Return (x, y) of the center of cell containing provided text 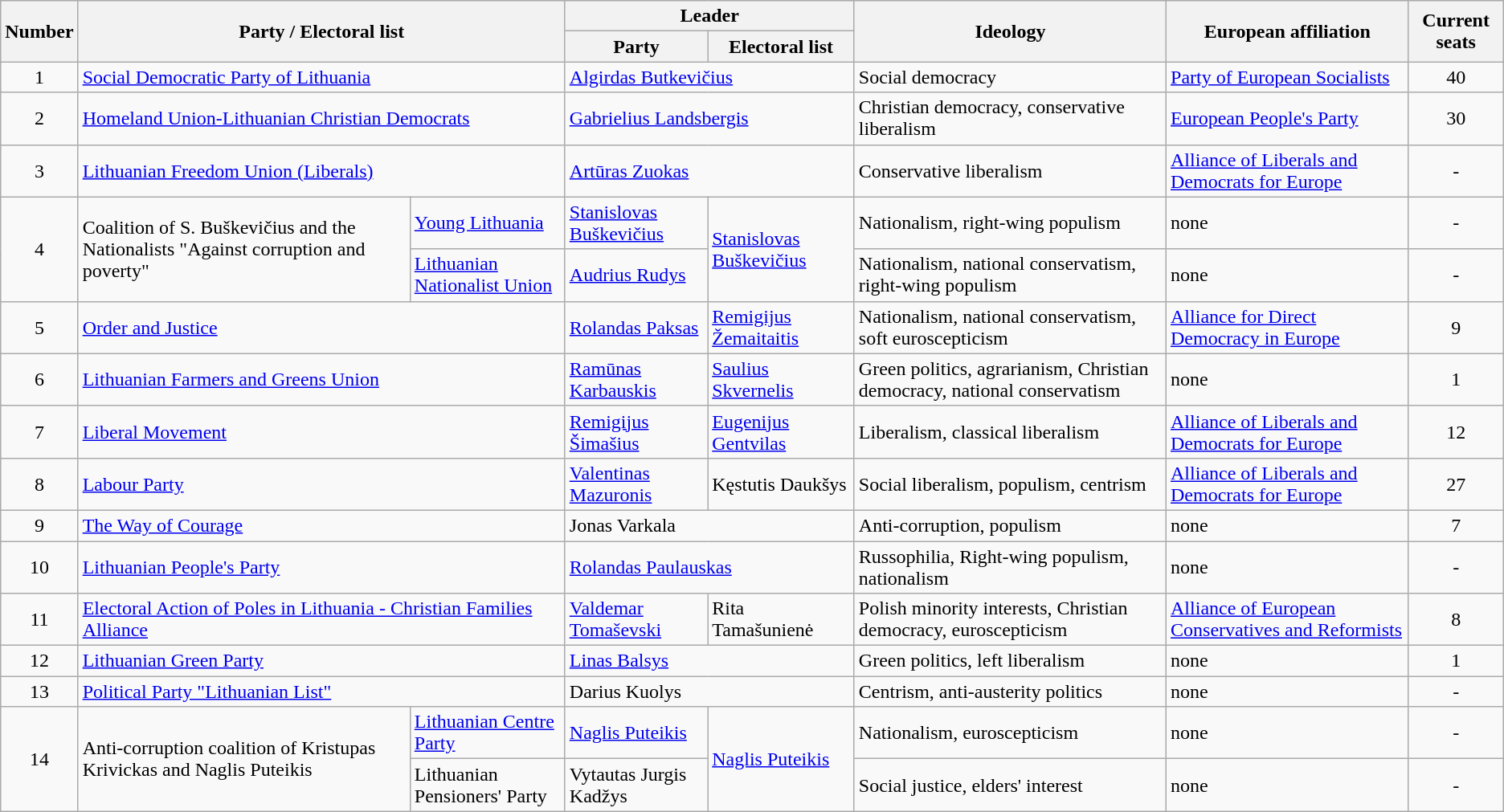
Electoral list (781, 47)
Number (39, 31)
Order and Justice (321, 328)
Electoral Action of Poles in Lithuania - Christian Families Alliance (321, 620)
Social liberalism, populism, centrism (1010, 484)
Audrius Rudys (636, 275)
Young Lithuania (487, 223)
Nationalism, national conservatism, soft euroscepticism (1010, 328)
Polish minority interests, Christian democracy, euroscepticism (1010, 620)
Liberalism, classical liberalism (1010, 432)
2 (39, 119)
Lithuanian Pensioners' Party (487, 785)
Artūras Zuokas (709, 170)
Valdemar Tomaševski (636, 620)
Vytautas Jurgis Kadžys (636, 785)
Eugenijus Gentvilas (781, 432)
Lithuanian Nationalist Union (487, 275)
Party / Electoral list (321, 31)
4 (39, 249)
Centrism, anti-austerity politics (1010, 692)
Party of European Socialists (1288, 77)
Gabrielius Landsbergis (709, 119)
Labour Party (321, 484)
Remigijus Šimašius (636, 432)
6 (39, 379)
5 (39, 328)
Coalition of S. Buškevičius and the Nationalists "Against corruption and poverty" (244, 249)
Political Party "Lithuanian List" (321, 692)
Lithuanian Green Party (321, 661)
Nationalism, national conservatism, right-wing populism (1010, 275)
Alliance for Direct Democracy in Europe (1288, 328)
Russophilia, Right-wing populism, nationalism (1010, 567)
Rita Tamašunienė (781, 620)
Valentinas Mazuronis (636, 484)
Rolandas Paulauskas (709, 567)
The Way of Courage (321, 525)
Lithuanian Freedom Union (Liberals) (321, 170)
27 (1456, 484)
Alliance of European Conservatives and Reformists (1288, 620)
Kęstutis Daukšys (781, 484)
Current seats (1456, 31)
Nationalism, right-wing populism (1010, 223)
Leader (709, 16)
Conservative liberalism (1010, 170)
11 (39, 620)
Green politics, left liberalism (1010, 661)
30 (1456, 119)
Algirdas Butkevičius (709, 77)
40 (1456, 77)
13 (39, 692)
Social democracy (1010, 77)
Social justice, elders' interest (1010, 785)
Lithuanian Farmers and Greens Union (321, 379)
Liberal Movement (321, 432)
Anti-corruption, populism (1010, 525)
Saulius Skvernelis (781, 379)
Jonas Varkala (709, 525)
Christian democracy, conservative liberalism (1010, 119)
Lithuanian Centre Party (487, 732)
Darius Kuolys (709, 692)
European affiliation (1288, 31)
Green politics, agrarianism, Christian democracy, national conservatism (1010, 379)
Anti-corruption coalition of Kristupas Krivickas and Naglis Puteikis (244, 759)
Nationalism, euroscepticism (1010, 732)
Ideology (1010, 31)
Linas Balsys (709, 661)
3 (39, 170)
10 (39, 567)
Remigijus Žemaitaitis (781, 328)
14 (39, 759)
Social Democratic Party of Lithuania (321, 77)
Rolandas Paksas (636, 328)
Lithuanian People's Party (321, 567)
Homeland Union-Lithuanian Christian Democrats (321, 119)
Ramūnas Karbauskis (636, 379)
Party (636, 47)
European People's Party (1288, 119)
